Output the [X, Y] coordinate of the center of the cell containing the given text.  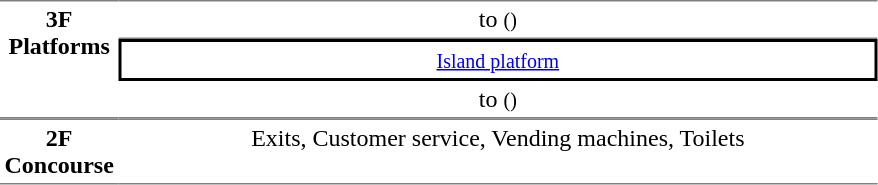
Exits, Customer service, Vending machines, Toilets [498, 151]
Island platform [498, 60]
2FConcourse [59, 151]
3FPlatforms [59, 59]
